Detect which cell encompasses the target text, then output its (x, y) center coordinate. 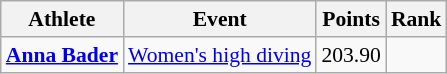
Anna Bader (62, 55)
Athlete (62, 19)
Points (350, 19)
Rank (416, 19)
203.90 (350, 55)
Women's high diving (220, 55)
Event (220, 19)
